Search for the cell housing the specified text and yield its (x, y) center coordinate. 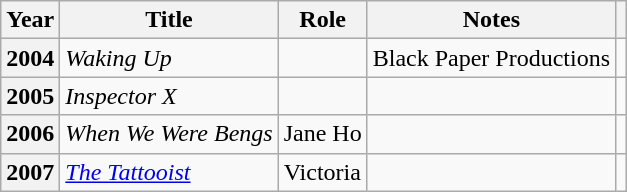
The Tattooist (169, 172)
Jane Ho (322, 134)
Inspector X (169, 96)
Victoria (322, 172)
2006 (30, 134)
Waking Up (169, 58)
Year (30, 20)
2004 (30, 58)
Black Paper Productions (491, 58)
When We Were Bengs (169, 134)
Title (169, 20)
Notes (491, 20)
Role (322, 20)
2005 (30, 96)
2007 (30, 172)
